Output the (X, Y) coordinate of the center of the cell containing the given text.  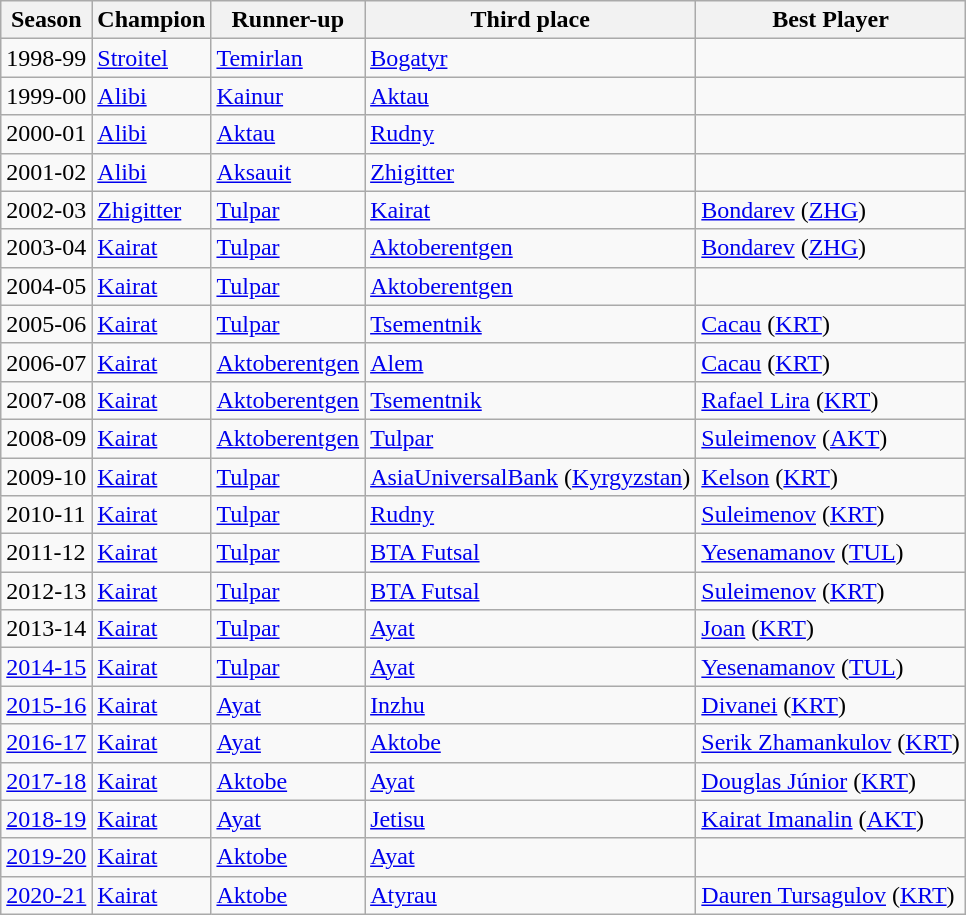
Joan (KRT) (831, 629)
Divanei (KRT) (831, 705)
2004-05 (46, 286)
1999-00 (46, 96)
Dauren Tursagulov (KRT) (831, 895)
Serik Zhamankulov (KRT) (831, 743)
Alem (530, 362)
2019-20 (46, 857)
Stroitel (152, 58)
Kainur (288, 96)
Inzhu (530, 705)
2018-19 (46, 819)
Runner-up (288, 20)
Bogatyr (530, 58)
2008-09 (46, 438)
2013-14 (46, 629)
2006-07 (46, 362)
2011-12 (46, 553)
Champion (152, 20)
2014-15 (46, 667)
Kelson (KRT) (831, 477)
2010-11 (46, 515)
2001-02 (46, 172)
2012-13 (46, 591)
1998-99 (46, 58)
2017-18 (46, 781)
Jetisu (530, 819)
2020-21 (46, 895)
2000-01 (46, 134)
Third place (530, 20)
Aksauit (288, 172)
2007-08 (46, 400)
2003-04 (46, 248)
Atyrau (530, 895)
Douglas Júnior (KRT) (831, 781)
Rafael Lira (KRT) (831, 400)
Temirlan (288, 58)
2005-06 (46, 324)
Kairat Imanalin (AKT) (831, 819)
2002-03 (46, 210)
2009-10 (46, 477)
Best Player (831, 20)
AsiaUniversalBank (Kyrgyzstan) (530, 477)
Season (46, 20)
Suleimenov (AKT) (831, 438)
2016-17 (46, 743)
2015-16 (46, 705)
